Output the (x, y) coordinate of the center of the cell containing the given text.  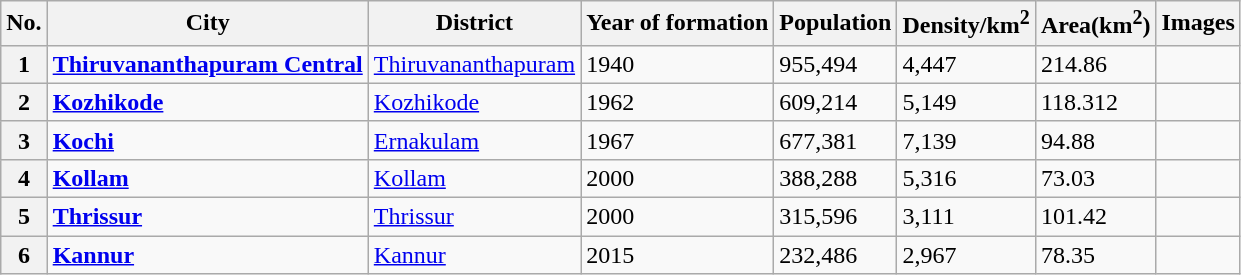
4 (24, 178)
Area(km2) (1096, 24)
Images (1198, 24)
5 (24, 217)
Year of formation (678, 24)
232,486 (836, 255)
2,967 (966, 255)
3,111 (966, 217)
315,596 (836, 217)
118.312 (1096, 102)
No. (24, 24)
1940 (678, 64)
4,447 (966, 64)
1 (24, 64)
7,139 (966, 140)
1967 (678, 140)
2 (24, 102)
Ernakulam (474, 140)
3 (24, 140)
5,316 (966, 178)
2015 (678, 255)
Population (836, 24)
214.86 (1096, 64)
94.88 (1096, 140)
955,494 (836, 64)
677,381 (836, 140)
78.35 (1096, 255)
101.42 (1096, 217)
Density/km2 (966, 24)
Thiruvananthapuram Central (208, 64)
1962 (678, 102)
District (474, 24)
388,288 (836, 178)
6 (24, 255)
609,214 (836, 102)
Kochi (208, 140)
73.03 (1096, 178)
5,149 (966, 102)
City (208, 24)
Thiruvananthapuram (474, 64)
